Return the (x, y) coordinate for the center point of the cell that contains the specified text.  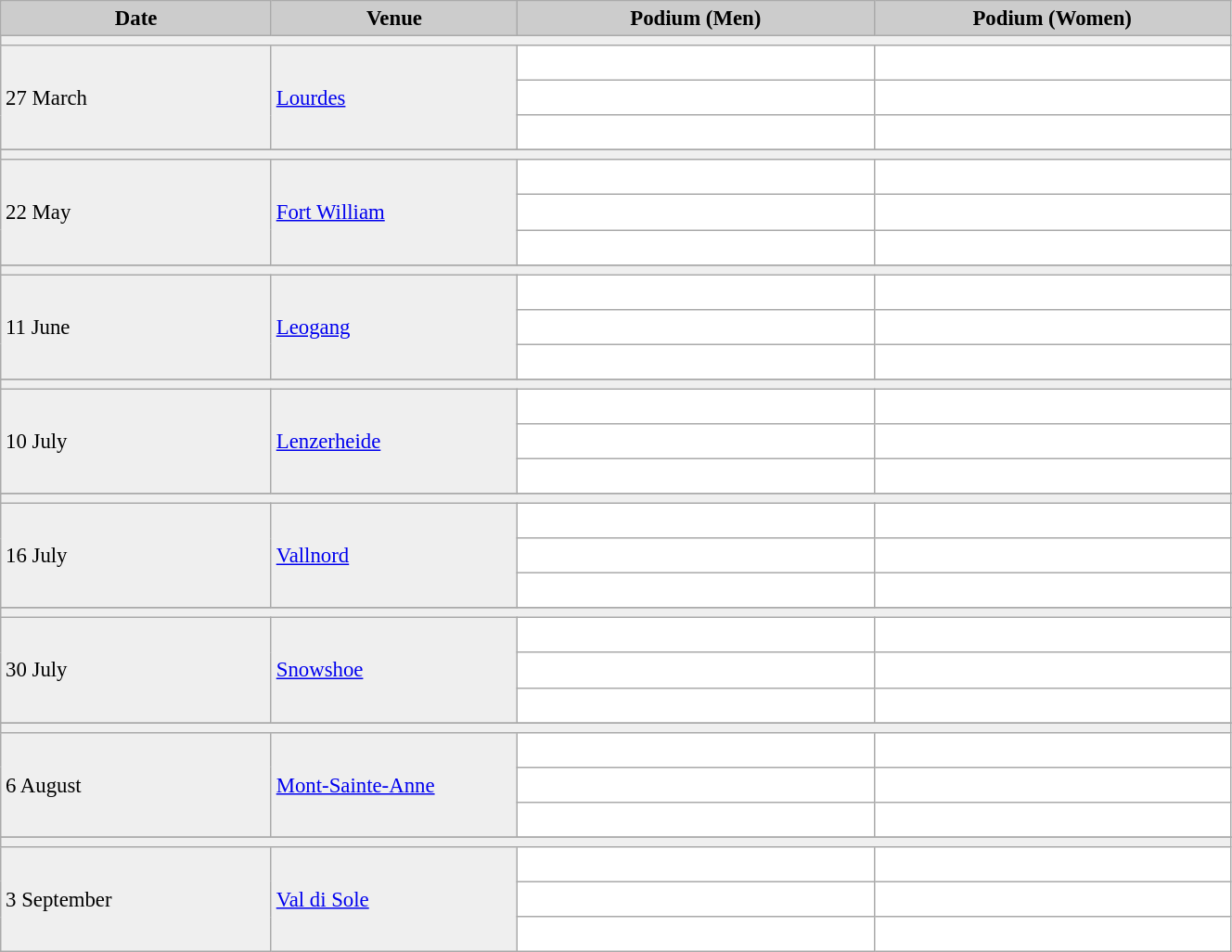
Vallnord (393, 557)
3 September (136, 900)
Lenzerheide (393, 442)
Val di Sole (393, 900)
27 March (136, 98)
11 June (136, 327)
Fort William (393, 212)
30 July (136, 670)
Snowshoe (393, 670)
Podium (Men) (696, 19)
Mont-Sainte-Anne (393, 785)
Lourdes (393, 98)
6 August (136, 785)
10 July (136, 442)
16 July (136, 557)
22 May (136, 212)
Podium (Women) (1052, 19)
Venue (393, 19)
Leogang (393, 327)
Date (136, 19)
